Find where the given text appears and provide that cell's center as [x, y] coordinate. 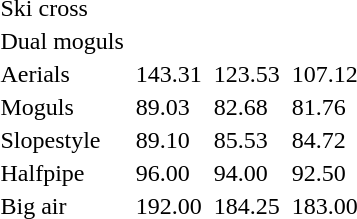
96.00 [168, 173]
85.53 [246, 140]
89.10 [168, 140]
94.00 [246, 173]
143.31 [168, 74]
89.03 [168, 107]
82.68 [246, 107]
123.53 [246, 74]
